Scan for the cell matching the given text and deliver its (X, Y) coordinate at center. 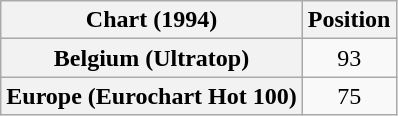
Position (349, 20)
75 (349, 96)
Chart (1994) (152, 20)
93 (349, 58)
Belgium (Ultratop) (152, 58)
Europe (Eurochart Hot 100) (152, 96)
